Provide the [x, y] coordinate of the cell's center where the given text is located.  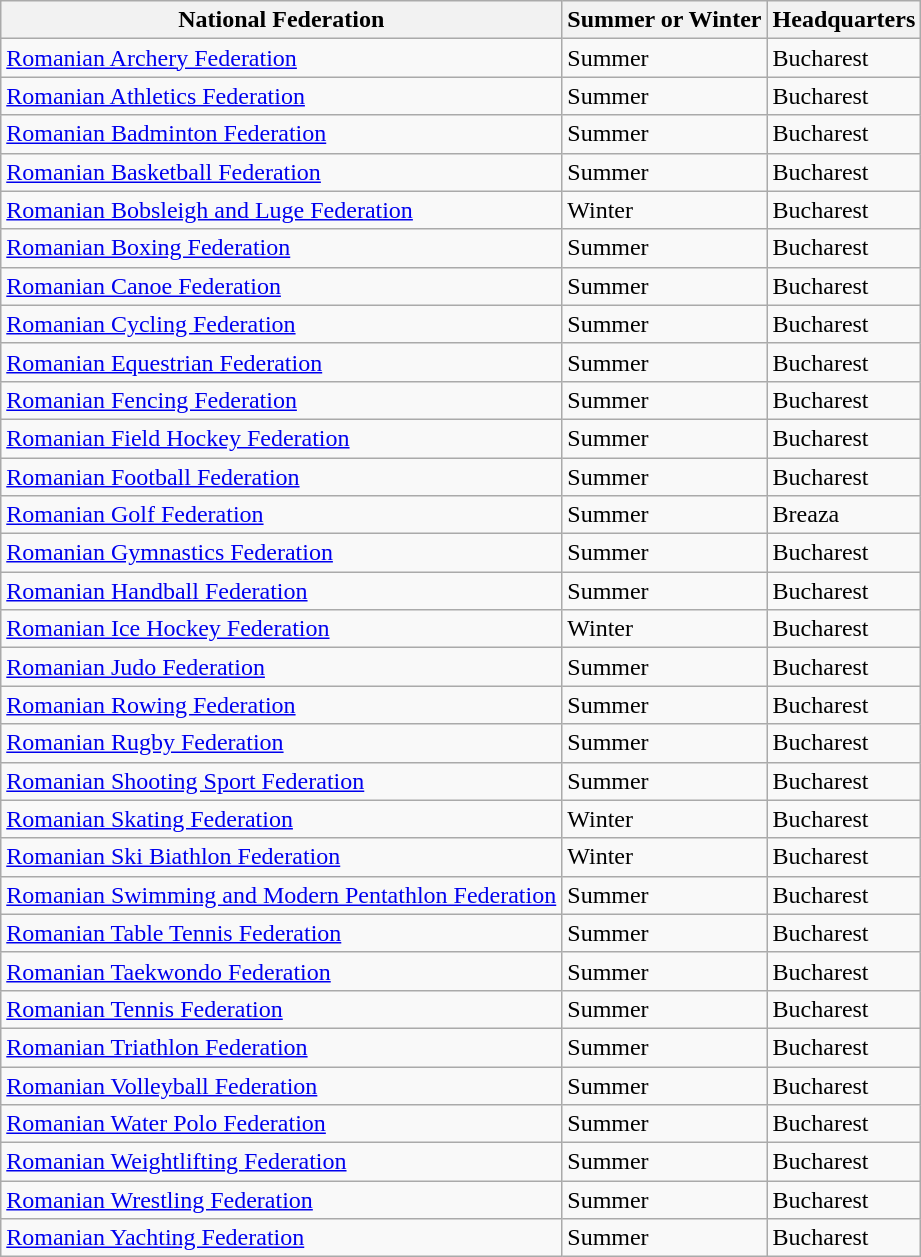
Breaza [844, 515]
Romanian Shooting Sport Federation [282, 781]
Romanian Volleyball Federation [282, 1085]
Romanian Swimming and Modern Pentathlon Federation [282, 895]
Romanian Wrestling Federation [282, 1200]
Summer or Winter [664, 20]
National Federation [282, 20]
Romanian Cycling Federation [282, 324]
Romanian Fencing Federation [282, 400]
Romanian Gymnastics Federation [282, 553]
Romanian Basketball Federation [282, 172]
Romanian Athletics Federation [282, 96]
Romanian Equestrian Federation [282, 362]
Headquarters [844, 20]
Romanian Boxing Federation [282, 248]
Romanian Water Polo Federation [282, 1124]
Romanian Triathlon Federation [282, 1047]
Romanian Tennis Federation [282, 1009]
Romanian Football Federation [282, 477]
Romanian Archery Federation [282, 58]
Romanian Badminton Federation [282, 134]
Romanian Field Hockey Federation [282, 438]
Romanian Skating Federation [282, 819]
Romanian Rugby Federation [282, 743]
Romanian Bobsleigh and Luge Federation [282, 210]
Romanian Taekwondo Federation [282, 971]
Romanian Ski Biathlon Federation [282, 857]
Romanian Handball Federation [282, 591]
Romanian Weightlifting Federation [282, 1162]
Romanian Table Tennis Federation [282, 933]
Romanian Yachting Federation [282, 1238]
Romanian Ice Hockey Federation [282, 629]
Romanian Rowing Federation [282, 705]
Romanian Judo Federation [282, 667]
Romanian Canoe Federation [282, 286]
Romanian Golf Federation [282, 515]
